Identify which cell holds the provided text, then report its [X, Y] central coordinate. 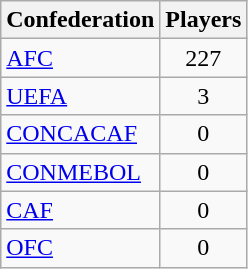
Confederation [80, 20]
AFC [80, 58]
CONCACAF [80, 134]
CONMEBOL [80, 172]
Players [204, 20]
OFC [80, 248]
UEFA [80, 96]
3 [204, 96]
227 [204, 58]
CAF [80, 210]
